Search for the cell housing the specified text and yield its [x, y] center coordinate. 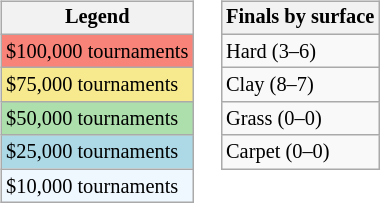
Hard (3–6) [300, 51]
Grass (0–0) [300, 119]
$100,000 tournaments [97, 51]
$10,000 tournaments [97, 186]
Legend [97, 18]
Clay (8–7) [300, 85]
$75,000 tournaments [97, 85]
Carpet (0–0) [300, 152]
$25,000 tournaments [97, 152]
$50,000 tournaments [97, 119]
Finals by surface [300, 18]
